Capture the cell that displays the provided text and extract its [x, y] central coordinate. 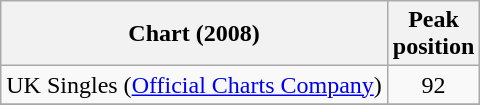
UK Singles (Official Charts Company) [194, 85]
Chart (2008) [194, 34]
92 [433, 85]
Peakposition [433, 34]
